Scan for the cell matching the given text and deliver its [X, Y] coordinate at center. 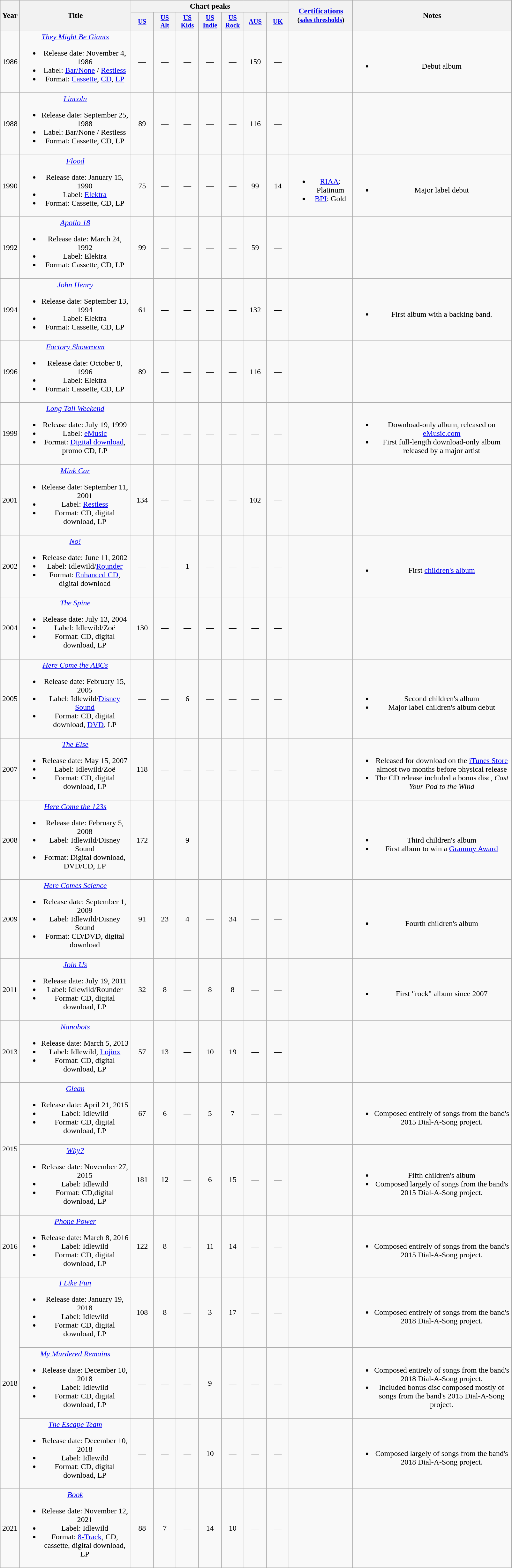
2007 [10, 769]
Download-only album, released on eMusic.comFirst full-length download-only album released by a major artist [432, 434]
Debut album [432, 62]
91 [142, 919]
Here Come the ABCsRelease date: February 15, 2005Label: Idlewild/Disney SoundFormat: CD, digital download, DVD, LP [75, 699]
The SpineRelease date: July 13, 2004Label: Idlewild/ZoëFormat: CD, digital download, LP [75, 628]
They Might Be GiantsRelease date: November 4, 1986Label: Bar/None / RestlessFormat: Cassette, CD, LP [75, 62]
13 [165, 1051]
John HenryRelease date: September 13, 1994Label: ElektraFormat: Cassette, CD, LP [75, 310]
Major label debut [432, 186]
2005 [10, 699]
Second children's albumMajor label children's album debut [432, 699]
17 [232, 1312]
122 [142, 1246]
Factory ShowroomRelease date: October 8, 1996Label: ElektraFormat: Cassette, CD, LP [75, 372]
1994 [10, 310]
First album with a backing band. [432, 310]
172 [142, 840]
11 [210, 1246]
159 [255, 62]
Notes [432, 16]
132 [255, 310]
34 [232, 919]
AUS [255, 22]
US [142, 22]
12 [165, 1180]
1992 [10, 248]
61 [142, 310]
1988 [10, 124]
2021 [10, 1528]
3 [210, 1312]
Mink CarRelease date: September 11, 2001Label: RestlessFormat: CD, digital download, LP [75, 500]
2008 [10, 840]
2004 [10, 628]
BookRelease date: November 12, 2021Label: IdlewildFormat: 8-Track, CD, cassette, digital download, LP [75, 1528]
32 [142, 989]
US Kids [188, 22]
Join UsRelease date: July 19, 2011Label: Idlewild/RounderFormat: CD, digital download, LP [75, 989]
Composed entirely of songs from the band's 2018 Dial-A-Song project. [432, 1312]
181 [142, 1180]
134 [142, 500]
Fifth children's albumComposed largely of songs from the band's 2015 Dial-A-Song project. [432, 1180]
The Escape TeamRelease date: December 10, 2018Label: IdlewildFormat: CD, digital download, LP [75, 1453]
2016 [10, 1246]
The ElseRelease date: May 15, 2007Label: Idlewild/ZoëFormat: CD, digital download, LP [75, 769]
2009 [10, 919]
Long Tall WeekendRelease date: July 19, 1999Label: eMusicFormat: Digital download, promo CD, LP [75, 434]
UK [278, 22]
First children's album [432, 566]
Certifications(sales thresholds) [321, 16]
RIAA: PlatinumBPI: Gold [321, 186]
Apollo 18Release date: March 24, 1992Label: ElektraFormat: Cassette, CD, LP [75, 248]
118 [142, 769]
75 [142, 186]
2018 [10, 1383]
US Indie [210, 22]
2002 [10, 566]
FloodRelease date: January 15, 1990Label: ElektraFormat: Cassette, CD, LP [75, 186]
LincolnRelease date: September 25, 1988Label: Bar/None / RestlessFormat: Cassette, CD, LP [75, 124]
Why?Release date: November 27, 2015Label: IdlewildFormat: CD,digital download, LP [75, 1180]
19 [232, 1051]
Chart peaks [210, 6]
23 [165, 919]
108 [142, 1312]
2015 [10, 1149]
88 [142, 1528]
130 [142, 628]
1990 [10, 186]
Here Comes ScienceRelease date: September 1, 2009Label: Idlewild/Disney SoundFormat: CD/DVD, digital download [75, 919]
Here Come the 123sRelease date: February 5, 2008Label: Idlewild/Disney SoundFormat: Digital download, DVD/CD, LP [75, 840]
My Murdered RemainsRelease date: December 10, 2018Label: IdlewildFormat: CD, digital download, LP [75, 1383]
4 [188, 919]
Phone PowerRelease date: March 8, 2016Label: IdlewildFormat: CD, digital download, LP [75, 1246]
59 [255, 248]
2013 [10, 1051]
Year [10, 16]
Fourth children's album [432, 919]
2001 [10, 500]
2011 [10, 989]
Title [75, 16]
USAlt [165, 22]
GleanRelease date: April 21, 2015Label: IdlewildFormat: CD, digital download, LP [75, 1113]
Composed largely of songs from the band's 2018 Dial-A-Song project. [432, 1453]
5 [210, 1113]
NanobotsRelease date: March 5, 2013Label: Idlewild, LojinxFormat: CD, digital download, LP [75, 1051]
USRock [232, 22]
102 [255, 500]
67 [142, 1113]
First "rock" album since 2007 [432, 989]
Released for download on the iTunes Store almost two months before physical releaseThe CD release included a bonus disc, Cast Your Pod to the Wind [432, 769]
1 [188, 566]
1999 [10, 434]
1986 [10, 62]
15 [232, 1180]
57 [142, 1051]
1996 [10, 372]
I Like FunRelease date: January 19, 2018Label: IdlewildFormat: CD, digital download, LP [75, 1312]
No!Release date: June 11, 2002Label: Idlewild/RounderFormat: Enhanced CD, digital download [75, 566]
Third children's albumFirst album to win a Grammy Award [432, 840]
